Locate the cell with the specified text and output its [x, y] center coordinate. 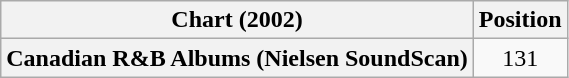
Canadian R&B Albums (Nielsen SoundScan) [238, 58]
Chart (2002) [238, 20]
Position [520, 20]
131 [520, 58]
